Search for the cell housing the specified text and yield its [x, y] center coordinate. 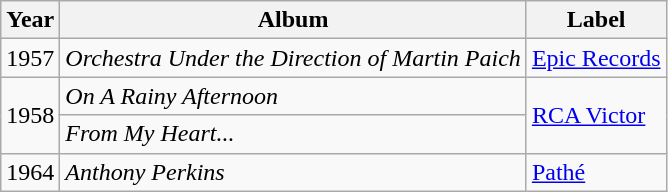
RCA Victor [596, 115]
Label [596, 20]
1964 [30, 172]
Pathé [596, 172]
Anthony Perkins [294, 172]
Album [294, 20]
From My Heart... [294, 134]
Orchestra Under the Direction of Martin Paich [294, 58]
Epic Records [596, 58]
On A Rainy Afternoon [294, 96]
1958 [30, 115]
1957 [30, 58]
Year [30, 20]
